Detect which cell encompasses the target text, then output its [x, y] center coordinate. 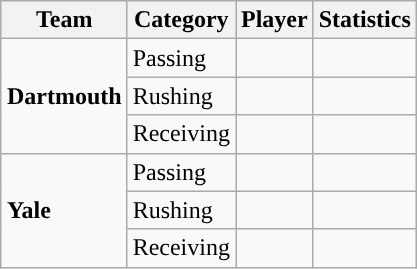
Team [64, 20]
Statistics [364, 20]
Yale [64, 210]
Category [181, 20]
Player [275, 20]
Dartmouth [64, 96]
